Capture the cell that displays the provided text and extract its (X, Y) central coordinate. 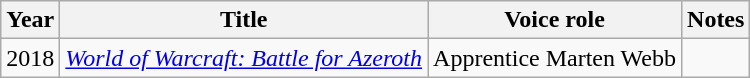
Notes (716, 20)
World of Warcraft: Battle for Azeroth (244, 58)
Title (244, 20)
Voice role (555, 20)
Year (30, 20)
Apprentice Marten Webb (555, 58)
2018 (30, 58)
